Return the [X, Y] coordinate for the center point of the cell that contains the specified text.  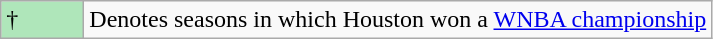
† [42, 20]
Denotes seasons in which Houston won a WNBA championship [398, 20]
